Return the [X, Y] coordinate for the center point of the cell that contains the specified text.  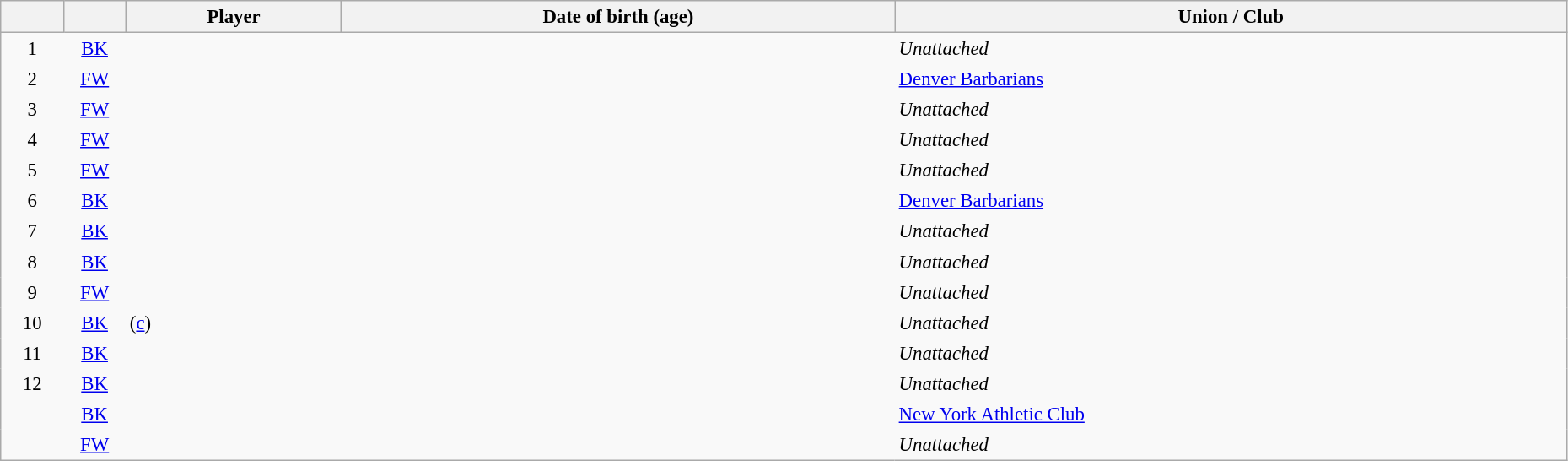
3 [32, 109]
New York Athletic Club [1231, 414]
11 [32, 353]
9 [32, 292]
10 [32, 323]
Player [234, 17]
5 [32, 171]
Union / Club [1231, 17]
4 [32, 140]
12 [32, 383]
Date of birth (age) [618, 17]
7 [32, 231]
(c) [234, 323]
8 [32, 262]
1 [32, 49]
2 [32, 79]
6 [32, 201]
